Find where the given text appears and provide that cell's center as (x, y) coordinate. 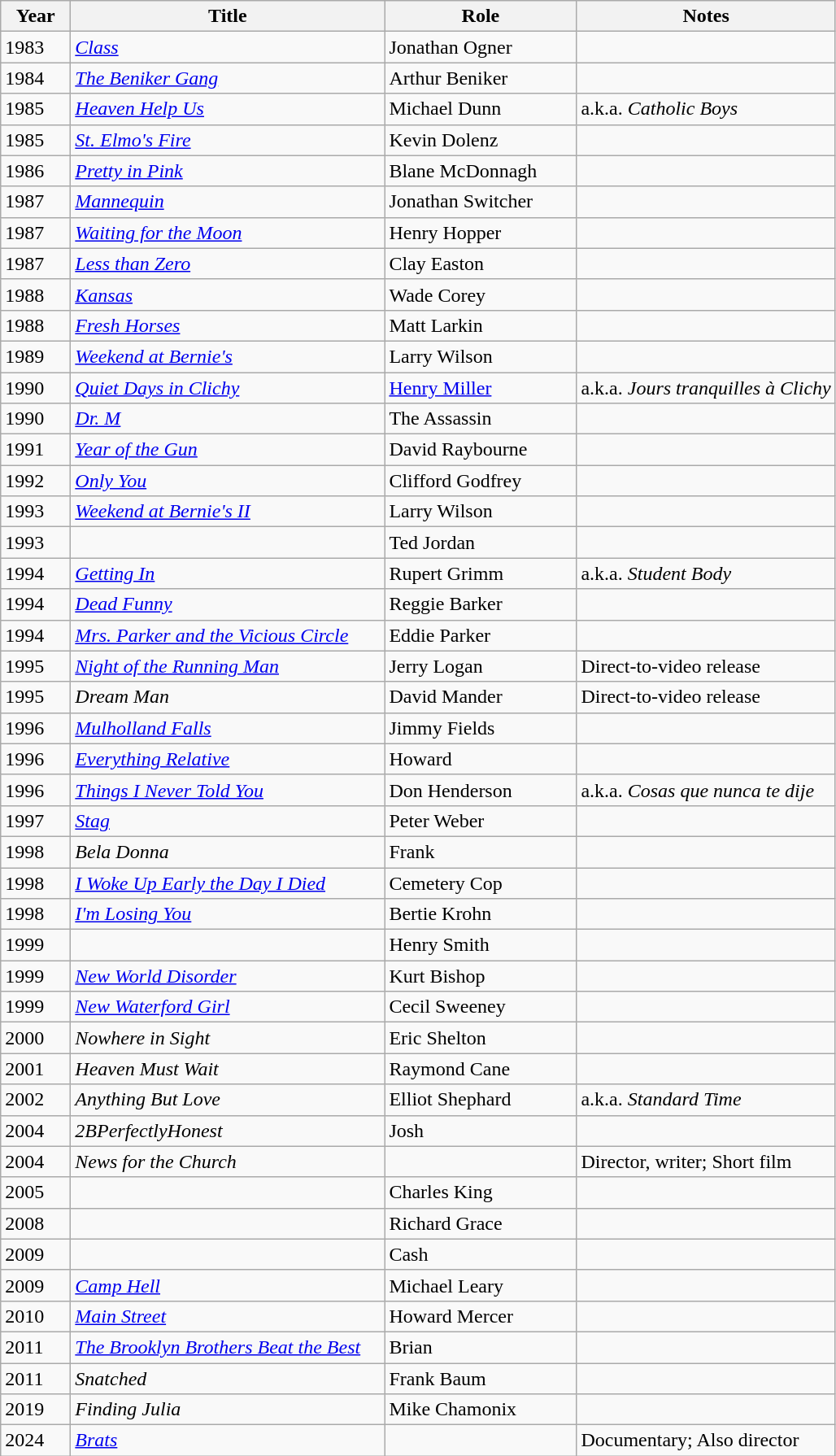
Jimmy Fields (481, 728)
Kurt Bishop (481, 976)
Mulholland Falls (228, 728)
Raymond Cane (481, 1069)
Wade Corey (481, 294)
2BPerfectlyHonest (228, 1131)
Year (36, 16)
Howard (481, 759)
Mannequin (228, 202)
I Woke Up Early the Day I Died (228, 883)
New Waterford Girl (228, 1007)
2000 (36, 1038)
Title (228, 16)
2010 (36, 1316)
Frank Baum (481, 1379)
Less than Zero (228, 264)
Mike Chamonix (481, 1410)
Mrs. Parker and the Vicious Circle (228, 635)
Anything But Love (228, 1100)
Charles King (481, 1192)
Heaven Help Us (228, 109)
Bertie Krohn (481, 914)
News for the Church (228, 1162)
Blane McDonnagh (481, 171)
Michael Dunn (481, 109)
Kevin Dolenz (481, 140)
Eddie Parker (481, 635)
Henry Smith (481, 945)
Richard Grace (481, 1223)
1992 (36, 481)
Don Henderson (481, 790)
Year of the Gun (228, 450)
a.k.a. Cosas que nunca te dije (706, 790)
Rupert Grimm (481, 573)
Quiet Days in Clichy (228, 388)
Waiting for the Moon (228, 233)
Elliot Shephard (481, 1100)
1984 (36, 78)
Nowhere in Sight (228, 1038)
Finding Julia (228, 1410)
Howard Mercer (481, 1316)
Clifford Godfrey (481, 481)
Everything Relative (228, 759)
The Brooklyn Brothers Beat the Best (228, 1347)
Fresh Horses (228, 325)
David Mander (481, 697)
Documentary; Also director (706, 1441)
Dr. M (228, 419)
Jonathan Switcher (481, 202)
Pretty in Pink (228, 171)
Night of the Running Man (228, 666)
Weekend at Bernie's II (228, 512)
Camp Hell (228, 1285)
New World Disorder (228, 976)
Dead Funny (228, 604)
Jerry Logan (481, 666)
1997 (36, 821)
2024 (36, 1441)
Cash (481, 1254)
Peter Weber (481, 821)
Brian (481, 1347)
2001 (36, 1069)
The Assassin (481, 419)
2008 (36, 1223)
Matt Larkin (481, 325)
1989 (36, 356)
Frank (481, 852)
Things I Never Told You (228, 790)
Jonathan Ogner (481, 47)
I'm Losing You (228, 914)
2002 (36, 1100)
Michael Leary (481, 1285)
1986 (36, 171)
Eric Shelton (481, 1038)
Kansas (228, 294)
Class (228, 47)
Henry Miller (481, 388)
2019 (36, 1410)
Brats (228, 1441)
Heaven Must Wait (228, 1069)
a.k.a. Catholic Boys (706, 109)
Getting In (228, 573)
The Beniker Gang (228, 78)
Cecil Sweeney (481, 1007)
Cemetery Cop (481, 883)
1991 (36, 450)
Snatched (228, 1379)
Dream Man (228, 697)
Henry Hopper (481, 233)
Only You (228, 481)
Weekend at Bernie's (228, 356)
Stag (228, 821)
Main Street (228, 1316)
2005 (36, 1192)
a.k.a. Student Body (706, 573)
a.k.a. Jours tranquilles à Clichy (706, 388)
a.k.a. Standard Time (706, 1100)
Notes (706, 16)
Clay Easton (481, 264)
1983 (36, 47)
David Raybourne (481, 450)
Director, writer; Short film (706, 1162)
Bela Donna (228, 852)
Josh (481, 1131)
Ted Jordan (481, 543)
St. Elmo's Fire (228, 140)
Reggie Barker (481, 604)
Role (481, 16)
Arthur Beniker (481, 78)
